Extract the [x, y] coordinate from the center of the cell holding the provided text.  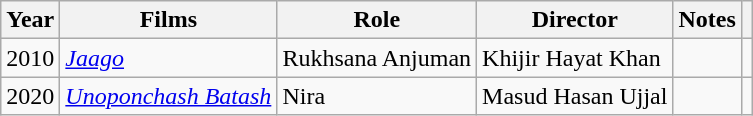
Rukhsana Anjuman [377, 58]
Khijir Hayat Khan [575, 58]
2010 [30, 58]
Nira [377, 96]
Jaago [168, 58]
Unoponchash Batash [168, 96]
2020 [30, 96]
Year [30, 20]
Masud Hasan Ujjal [575, 96]
Role [377, 20]
Notes [707, 20]
Director [575, 20]
Films [168, 20]
